For the text-containing cell, return its midpoint in [x, y] coordinate format. 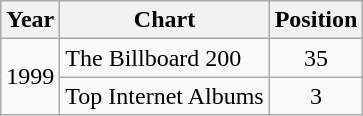
1999 [30, 77]
Year [30, 20]
Top Internet Albums [164, 96]
Chart [164, 20]
35 [316, 58]
3 [316, 96]
Position [316, 20]
The Billboard 200 [164, 58]
